For the text-containing cell, return its midpoint in [X, Y] coordinate format. 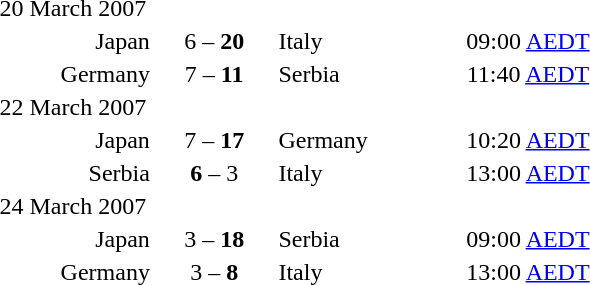
3 – 18 [214, 239]
6 – 20 [214, 41]
6 – 3 [214, 173]
7 – 17 [214, 140]
7 – 11 [214, 74]
Germany [369, 140]
